Determine the [X, Y] coordinate at the center of the cell enclosing the given text.  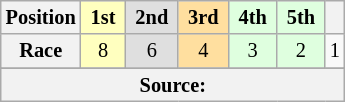
2nd [152, 17]
2 [301, 51]
8 [104, 51]
Race [41, 51]
3rd [203, 17]
4 [203, 51]
Position [41, 17]
3 [253, 51]
6 [152, 51]
5th [301, 17]
1 [335, 51]
1st [104, 17]
4th [253, 17]
Source: [173, 85]
